Locate the cell with the specified text and output its [x, y] center coordinate. 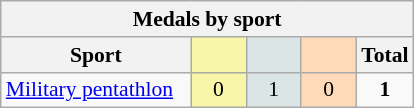
Medals by sport [208, 19]
Total [384, 55]
Military pentathlon [96, 90]
Sport [96, 55]
